Output the (X, Y) coordinate of the center of the cell containing the given text.  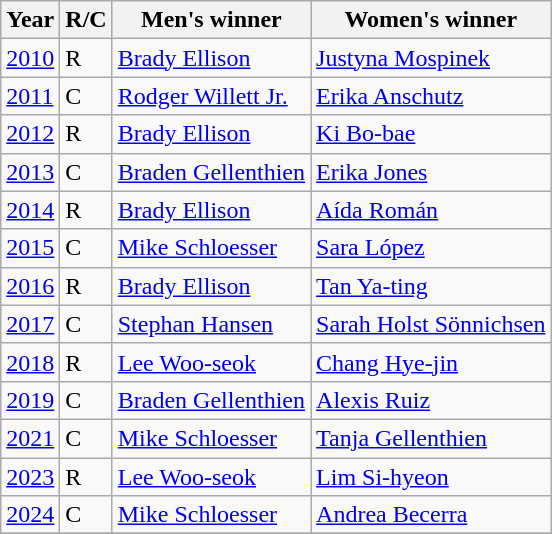
Rodger Willett Jr. (211, 96)
Justyna Mospinek (431, 58)
Chang Hye-jin (431, 362)
Stephan Hansen (211, 324)
2011 (30, 96)
2017 (30, 324)
2013 (30, 172)
2010 (30, 58)
2018 (30, 362)
Tan Ya-ting (431, 286)
Women's winner (431, 20)
Ki Bo-bae (431, 134)
Sara López (431, 248)
Year (30, 20)
Andrea Becerra (431, 515)
Erika Jones (431, 172)
2015 (30, 248)
2019 (30, 400)
Sarah Holst Sönnichsen (431, 324)
Tanja Gellenthien (431, 438)
2023 (30, 477)
2021 (30, 438)
2016 (30, 286)
R/C (86, 20)
Erika Anschutz (431, 96)
Alexis Ruiz (431, 400)
Lim Si-hyeon (431, 477)
Aída Román (431, 210)
2014 (30, 210)
Men's winner (211, 20)
2012 (30, 134)
2024 (30, 515)
